Identify which cell holds the provided text, then report its [x, y] central coordinate. 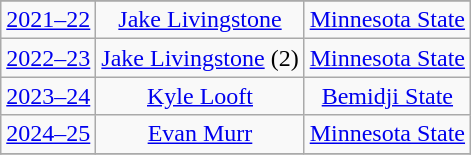
2021–22 [48, 20]
2022–23 [48, 58]
Kyle Looft [200, 96]
2024–25 [48, 134]
2023–24 [48, 96]
Evan Murr [200, 134]
Jake Livingstone (2) [200, 58]
Jake Livingstone [200, 20]
Bemidji State [387, 96]
